Capture the cell that displays the provided text and extract its [X, Y] central coordinate. 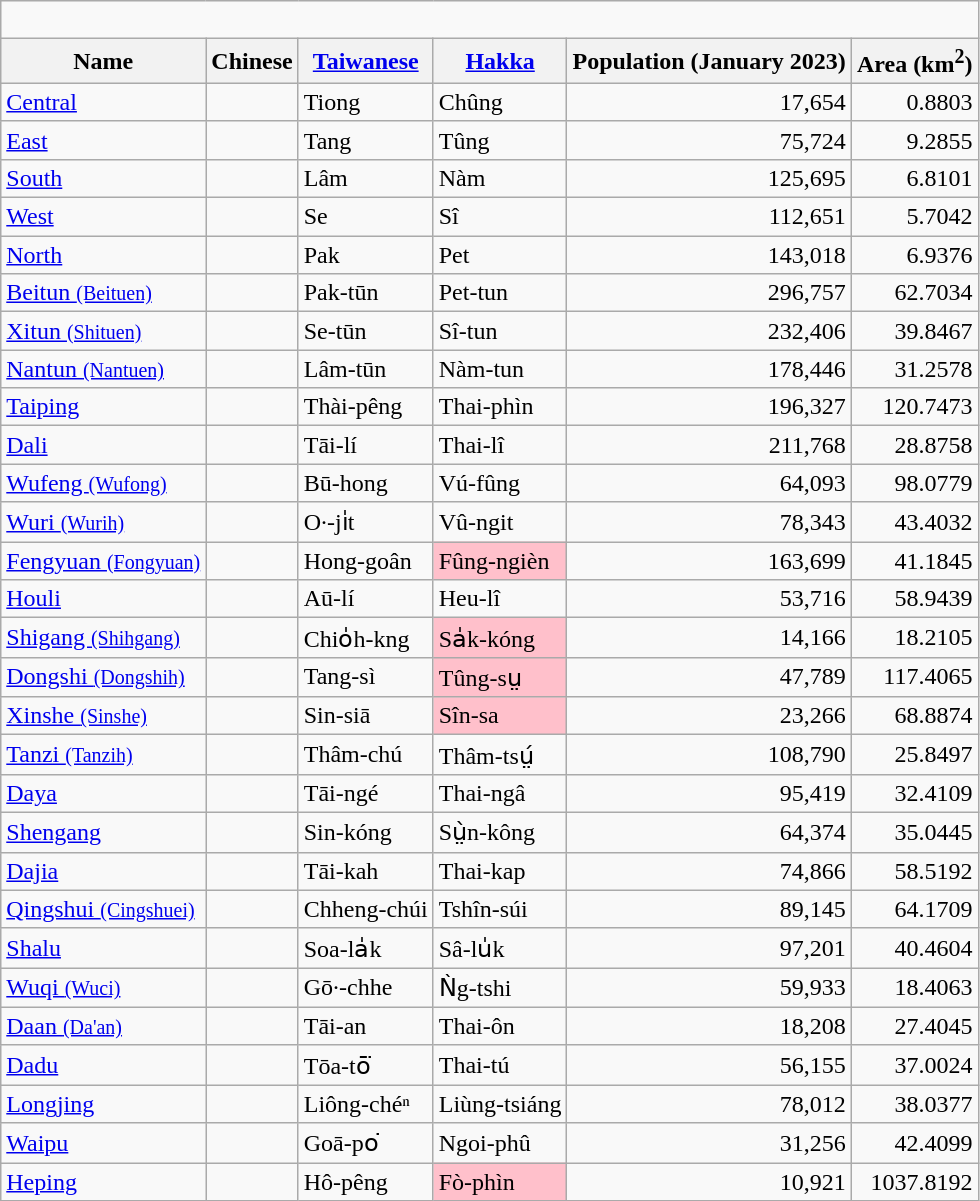
41.1845 [914, 561]
Chheng-chúi [366, 909]
75,724 [709, 140]
Ǹg-tshi [500, 988]
143,018 [709, 255]
Tang [366, 140]
Fûng-ngièn [500, 561]
64.1709 [914, 909]
5.7042 [914, 217]
Central [104, 102]
Pak [366, 255]
North [104, 255]
Longjing [104, 1104]
Sî [500, 217]
Beitun (Beituen) [104, 293]
37.0024 [914, 1065]
West [104, 217]
Sa̍k-kóng [500, 638]
Xinshe (Sinshe) [104, 716]
Ngoi-phû [500, 1143]
6.8101 [914, 178]
Taiwanese [366, 62]
Daan (Da'an) [104, 1026]
62.7034 [914, 293]
Tāi-kah [366, 871]
Thài-pêng [366, 407]
Thâm-chú [366, 755]
Hakka [500, 62]
117.4065 [914, 677]
Tang-sì [366, 677]
Tûng-sṳ [500, 677]
Nantun (Nantuen) [104, 369]
Xitun (Shituen) [104, 331]
Chinese [252, 62]
Shengang [104, 833]
Thai-tú [500, 1065]
Hong-goân [366, 561]
97,201 [709, 948]
Tōa-tō͘ [366, 1065]
14,166 [709, 638]
Sin-siā [366, 716]
Vú-fûng [500, 483]
Waipu [104, 1143]
78,343 [709, 522]
43.4032 [914, 522]
89,145 [709, 909]
10,921 [709, 1182]
Sṳ̀n-kông [500, 833]
South [104, 178]
Chio̍h-kng [366, 638]
Thai-lî [500, 445]
32.4109 [914, 793]
68.8874 [914, 716]
Taiping [104, 407]
Tûng [500, 140]
178,446 [709, 369]
296,757 [709, 293]
31.2578 [914, 369]
Thâm-tsṳ́ [500, 755]
Soa-la̍k [366, 948]
28.8758 [914, 445]
Pet [500, 255]
Chûng [500, 102]
196,327 [709, 407]
Se-tūn [366, 331]
Hô-pêng [366, 1182]
Bū-hong [366, 483]
Sin-kóng [366, 833]
27.4045 [914, 1026]
Sîn-sa [500, 716]
Gō·-chhe [366, 988]
23,266 [709, 716]
56,155 [709, 1065]
Tāi-ngé [366, 793]
Area (km2) [914, 62]
Nàm [500, 178]
Aū-lí [366, 599]
59,933 [709, 988]
Dajia [104, 871]
Name [104, 62]
Shalu [104, 948]
Thai-phìn [500, 407]
Liông-chéⁿ [366, 1104]
78,012 [709, 1104]
Dali [104, 445]
95,419 [709, 793]
East [104, 140]
Pet-tun [500, 293]
108,790 [709, 755]
Thai-kap [500, 871]
31,256 [709, 1143]
Heping [104, 1182]
Tāi-an [366, 1026]
Fengyuan (Fongyuan) [104, 561]
18.4063 [914, 988]
Dongshi (Dongshih) [104, 677]
Nàm-tun [500, 369]
35.0445 [914, 833]
232,406 [709, 331]
58.9439 [914, 599]
Houli [104, 599]
17,654 [709, 102]
Wufeng (Wufong) [104, 483]
Liùng-tsiáng [500, 1104]
47,789 [709, 677]
Population (January 2023) [709, 62]
Sâ-lu̍k [500, 948]
Daya [104, 793]
39.8467 [914, 331]
Tiong [366, 102]
Goā-po͘ [366, 1143]
98.0779 [914, 483]
18.2105 [914, 638]
53,716 [709, 599]
25.8497 [914, 755]
211,768 [709, 445]
9.2855 [914, 140]
0.8803 [914, 102]
Dadu [104, 1065]
120.7473 [914, 407]
Shigang (Shihgang) [104, 638]
Thai-ôn [500, 1026]
58.5192 [914, 871]
Fò-phìn [500, 1182]
O·-ji̍t [366, 522]
6.9376 [914, 255]
64,374 [709, 833]
Tshîn-súi [500, 909]
Se [366, 217]
163,699 [709, 561]
Lâm [366, 178]
Tāi-lí [366, 445]
40.4604 [914, 948]
Tanzi (Tanzih) [104, 755]
1037.8192 [914, 1182]
Pak-tūn [366, 293]
42.4099 [914, 1143]
Qingshui (Cingshuei) [104, 909]
64,093 [709, 483]
38.0377 [914, 1104]
Sî-tun [500, 331]
112,651 [709, 217]
Lâm-tūn [366, 369]
74,866 [709, 871]
Wuri (Wurih) [104, 522]
Heu-lî [500, 599]
125,695 [709, 178]
Thai-ngâ [500, 793]
Wuqi (Wuci) [104, 988]
Vû-ngit [500, 522]
18,208 [709, 1026]
